Determine the (X, Y) coordinate at the center of the cell enclosing the given text.  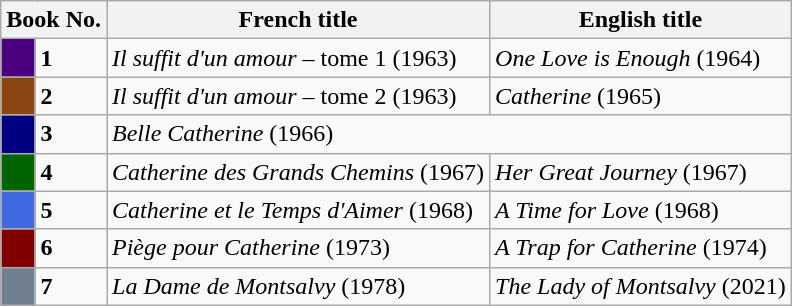
Piège pour Catherine (1973) (298, 248)
Book No. (54, 20)
Catherine et le Temps d'Aimer (1968) (298, 210)
English title (641, 20)
La Dame de Montsalvy (1978) (298, 286)
2 (70, 96)
Catherine des Grands Chemins (1967) (298, 172)
4 (70, 172)
The Lady of Montsalvy (2021) (641, 286)
Catherine (1965) (641, 96)
7 (70, 286)
5 (70, 210)
French title (298, 20)
Il suffit d'un amour – tome 2 (1963) (298, 96)
Il suffit d'un amour – tome 1 (1963) (298, 58)
6 (70, 248)
A Time for Love (1968) (641, 210)
3 (70, 134)
A Trap for Catherine (1974) (641, 248)
Belle Catherine (1966) (448, 134)
One Love is Enough (1964) (641, 58)
1 (70, 58)
Her Great Journey (1967) (641, 172)
